From the cell containing the given text, extract its center point as (X, Y) coordinate. 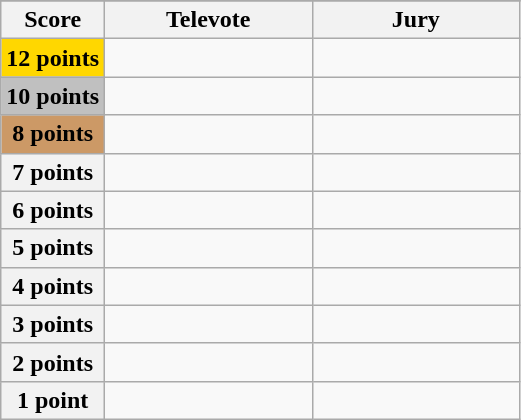
2 points (53, 362)
6 points (53, 210)
Score (53, 20)
1 point (53, 400)
8 points (53, 134)
12 points (53, 58)
10 points (53, 96)
4 points (53, 286)
3 points (53, 324)
Jury (416, 20)
Televote (209, 20)
5 points (53, 248)
7 points (53, 172)
